Pinpoint the cell where the given text exists, returning its [X, Y] midpoint coordinate. 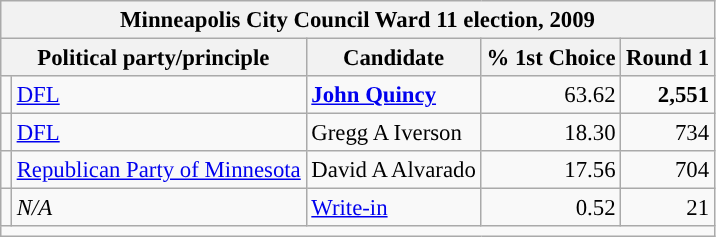
2,551 [668, 95]
% 1st Choice [551, 58]
17.56 [551, 170]
Republican Party of Minnesota [158, 170]
734 [668, 133]
21 [668, 208]
Gregg A Iverson [394, 133]
0.52 [551, 208]
John Quincy [394, 95]
Political party/principle [154, 58]
18.30 [551, 133]
Write-in [394, 208]
704 [668, 170]
David A Alvarado [394, 170]
N/A [158, 208]
Round 1 [668, 58]
Minneapolis City Council Ward 11 election, 2009 [358, 20]
63.62 [551, 95]
Candidate [394, 58]
